Find where the given text appears and provide that cell's center as (x, y) coordinate. 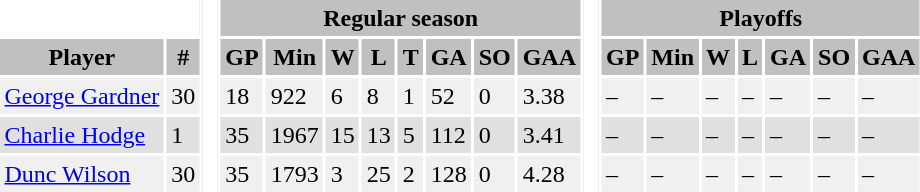
922 (294, 96)
4.28 (549, 174)
5 (410, 135)
3 (342, 174)
8 (378, 96)
3.38 (549, 96)
18 (242, 96)
Playoffs (761, 18)
Charlie Hodge (82, 135)
# (184, 57)
Regular season (401, 18)
2 (410, 174)
T (410, 57)
Player (82, 57)
13 (378, 135)
1967 (294, 135)
1793 (294, 174)
Dunc Wilson (82, 174)
128 (448, 174)
15 (342, 135)
3.41 (549, 135)
25 (378, 174)
112 (448, 135)
52 (448, 96)
George Gardner (82, 96)
6 (342, 96)
